Detect which cell encompasses the target text, then output its (X, Y) center coordinate. 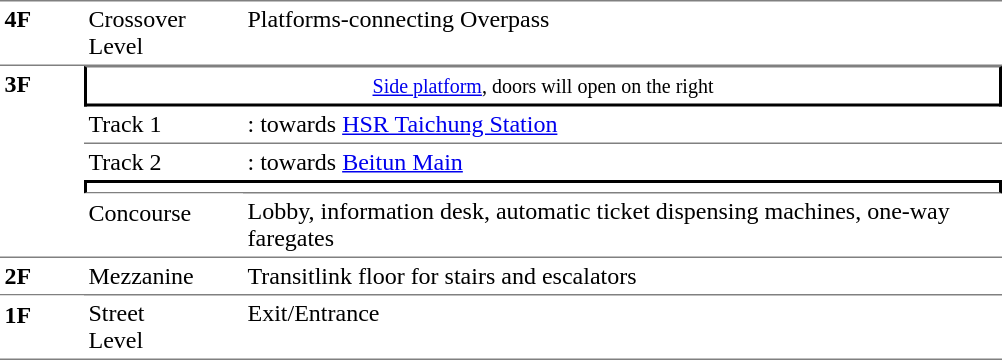
4F (42, 33)
Side platform, doors will open on the right (543, 86)
Transitlink floor for stairs and escalators (622, 276)
3F (42, 161)
1F (42, 328)
Mezzanine (164, 276)
: towards HSR Taichung Station (622, 125)
Track 1 (164, 125)
Lobby, information desk, automatic ticket dispensing machines, one-way faregates (622, 226)
Exit/Entrance (622, 328)
: towards Beitun Main (622, 162)
Platforms-connecting Overpass (622, 33)
CrossoverLevel (164, 33)
Track 2 (164, 162)
Concourse (164, 226)
StreetLevel (164, 328)
2F (42, 276)
